From the cell containing the given text, extract its center point as [X, Y] coordinate. 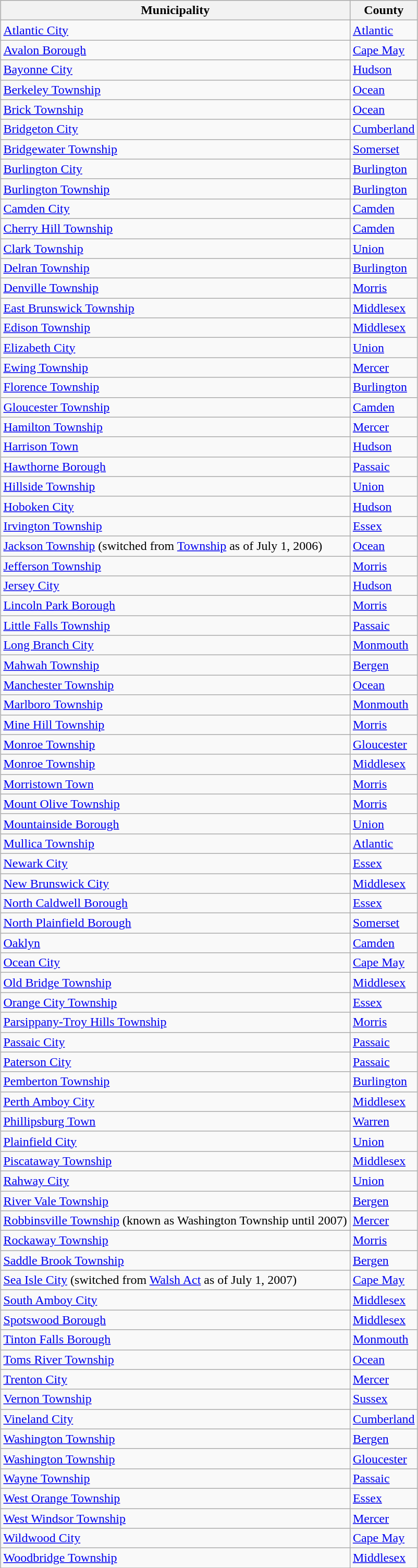
Avalon Borough [175, 50]
Ewing Township [175, 367]
East Brunswick Township [175, 308]
Jersey City [175, 586]
Burlington Township [175, 189]
Warren [384, 1121]
Rahway City [175, 1181]
Mount Olive Township [175, 804]
Manchester Township [175, 685]
Edison Township [175, 328]
South Amboy City [175, 1300]
Denville Township [175, 288]
Orange City Township [175, 1002]
Brick Township [175, 109]
County [384, 10]
Clark Township [175, 249]
North Caldwell Borough [175, 903]
Hillside Township [175, 486]
Hamilton Township [175, 427]
Irvington Township [175, 526]
Perth Amboy City [175, 1101]
Paterson City [175, 1062]
Little Falls Township [175, 626]
Mountainside Borough [175, 824]
Parsippany-Troy Hills Township [175, 1022]
Wildwood City [175, 1538]
Atlantic City [175, 30]
Hawthorne Borough [175, 467]
Sussex [384, 1399]
Vineland City [175, 1419]
Toms River Township [175, 1359]
Oaklyn [175, 943]
Old Bridge Township [175, 983]
Berkeley Township [175, 90]
Florence Township [175, 387]
Plainfield City [175, 1141]
Mine Hill Township [175, 725]
Robbinsville Township (known as Washington Township until 2007) [175, 1221]
Mahwah Township [175, 665]
Jefferson Township [175, 566]
Pemberton Township [175, 1082]
River Vale Township [175, 1200]
Saddle Brook Township [175, 1260]
Hoboken City [175, 506]
Municipality [175, 10]
Wayne Township [175, 1478]
Piscataway Township [175, 1161]
Elizabeth City [175, 348]
West Windsor Township [175, 1518]
Cherry Hill Township [175, 228]
Ocean City [175, 963]
Trenton City [175, 1379]
Rockaway Township [175, 1241]
Bridgewater Township [175, 149]
Woodbridge Township [175, 1558]
Harrison Town [175, 447]
Passaic City [175, 1042]
Gloucester Township [175, 407]
Jackson Township (switched from Township as of July 1, 2006) [175, 546]
North Plainfield Borough [175, 923]
Newark City [175, 863]
New Brunswick City [175, 884]
Delran Township [175, 268]
Bridgeton City [175, 129]
Spotswood Borough [175, 1320]
Vernon Township [175, 1399]
Bayonne City [175, 70]
Morristown Town [175, 784]
Marlboro Township [175, 705]
Mullica Township [175, 843]
Burlington City [175, 169]
Sea Isle City (switched from Walsh Act as of July 1, 2007) [175, 1280]
Camden City [175, 209]
Long Branch City [175, 645]
Phillipsburg Town [175, 1121]
Lincoln Park Borough [175, 606]
West Orange Township [175, 1498]
Tinton Falls Borough [175, 1340]
